Extract the (X, Y) coordinate from the center of the cell holding the provided text.  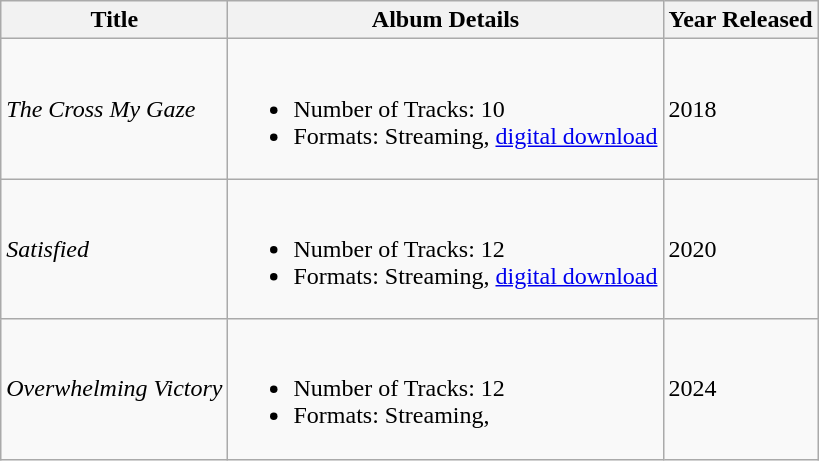
Number of Tracks: 12Formats: Streaming, (446, 389)
Overwhelming Victory (114, 389)
The Cross My Gaze (114, 109)
2018 (740, 109)
Satisfied (114, 249)
Year Released (740, 20)
Title (114, 20)
Number of Tracks: 12Formats: Streaming, digital download (446, 249)
2024 (740, 389)
2020 (740, 249)
Album Details (446, 20)
Number of Tracks: 10Formats: Streaming, digital download (446, 109)
